Return [x, y] of the center of cell containing provided text 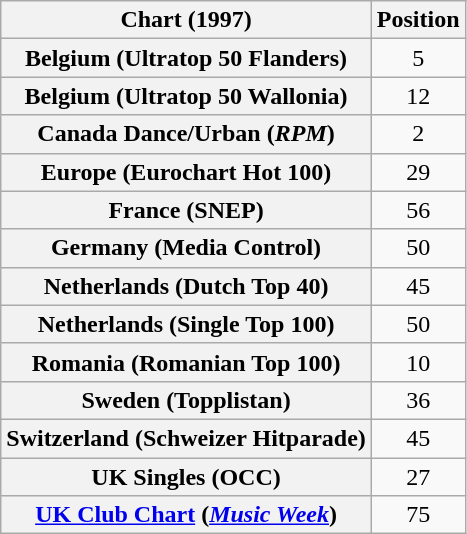
5 [418, 58]
36 [418, 400]
Belgium (Ultratop 50 Flanders) [186, 58]
UK Club Chart (Music Week) [186, 515]
12 [418, 96]
10 [418, 362]
2 [418, 134]
Switzerland (Schweizer Hitparade) [186, 438]
Position [418, 20]
75 [418, 515]
Belgium (Ultratop 50 Wallonia) [186, 96]
56 [418, 210]
Canada Dance/Urban (RPM) [186, 134]
Netherlands (Dutch Top 40) [186, 286]
Europe (Eurochart Hot 100) [186, 172]
27 [418, 477]
France (SNEP) [186, 210]
Sweden (Topplistan) [186, 400]
Romania (Romanian Top 100) [186, 362]
Chart (1997) [186, 20]
Netherlands (Single Top 100) [186, 324]
UK Singles (OCC) [186, 477]
29 [418, 172]
Germany (Media Control) [186, 248]
